Extract the (x, y) coordinate from the center of the cell holding the provided text.  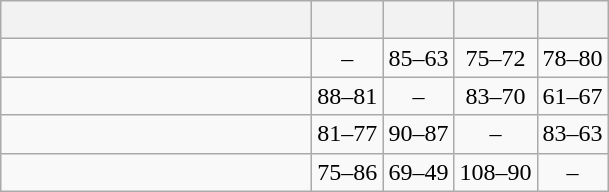
108–90 (496, 172)
61–67 (572, 96)
83–63 (572, 134)
75–86 (348, 172)
81–77 (348, 134)
88–81 (348, 96)
75–72 (496, 58)
90–87 (418, 134)
85–63 (418, 58)
83–70 (496, 96)
69–49 (418, 172)
78–80 (572, 58)
